Extract the (X, Y) coordinate from the center of the cell holding the provided text.  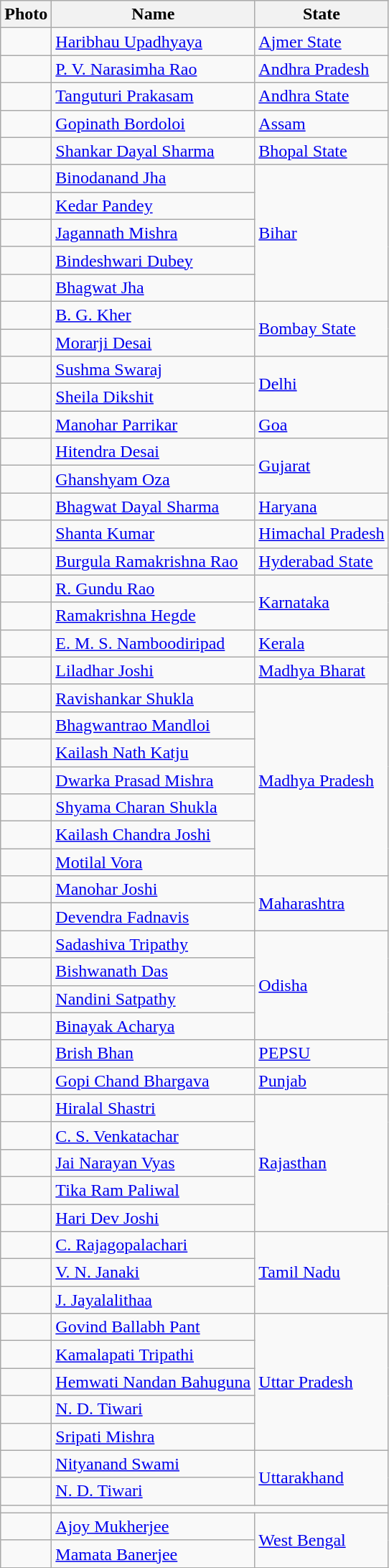
Shankar Dayal Sharma (154, 151)
West Bengal (322, 1540)
B. G. Kher (154, 315)
Binodanand Jha (154, 178)
Gopi Chand Bhargava (154, 1081)
Bihar (322, 233)
Kailash Chandra Joshi (154, 835)
Name (154, 14)
PEPSU (322, 1053)
V. N. Janaki (154, 1273)
Gujarat (322, 466)
Gopinath Bordoloi (154, 124)
Kedar Pandey (154, 206)
Morarji Desai (154, 343)
Brish Bhan (154, 1053)
Sheila Dikshit (154, 397)
Sadashiva Tripathy (154, 944)
Bhopal State (322, 151)
Himachal Pradesh (322, 534)
C. S. Venkatachar (154, 1135)
Shanta Kumar (154, 534)
Hemwati Nandan Bahuguna (154, 1382)
Binayak Acharya (154, 1026)
E. M. S. Namboodiripad (154, 643)
Kamalapati Tripathi (154, 1355)
Bindeshwari Dubey (154, 260)
Punjab (322, 1081)
Bhagwantrao Mandloi (154, 725)
Kerala (322, 643)
Govind Ballabh Pant (154, 1327)
Manohar Parrikar (154, 425)
Manohar Joshi (154, 890)
Tika Ram Paliwal (154, 1190)
Nandini Satpathy (154, 999)
State (322, 14)
Bishwanath Das (154, 972)
Andhra Pradesh (322, 69)
Ajoy Mukherjee (154, 1526)
Tanguturi Prakasam (154, 96)
Madhya Bharat (322, 670)
Assam (322, 124)
Maharashtra (322, 903)
Hitendra Desai (154, 452)
J. Jayalalithaa (154, 1300)
Motilal Vora (154, 862)
Kailash Nath Katju (154, 752)
Sushma Swaraj (154, 370)
Ajmer State (322, 42)
Shyama Charan Shukla (154, 808)
Madhya Pradesh (322, 780)
R. Gundu Rao (154, 589)
Goa (322, 425)
Tamil Nadu (322, 1273)
Mamata Banerjee (154, 1554)
Hyderabad State (322, 561)
Burgula Ramakrishna Rao (154, 561)
Bhagwat Jha (154, 287)
Andhra State (322, 96)
Liladhar Joshi (154, 670)
Haryana (322, 507)
Haribhau Upadhyaya (154, 42)
Uttarakhand (322, 1477)
Ramakrishna Hegde (154, 616)
Hiralal Shastri (154, 1108)
Hari Dev Joshi (154, 1218)
Devendra Fadnavis (154, 917)
Karnataka (322, 602)
Sripati Mishra (154, 1436)
Nityanand Swami (154, 1464)
Bombay State (322, 328)
Uttar Pradesh (322, 1382)
Odisha (322, 985)
Delhi (322, 384)
C. Rajagopalachari (154, 1245)
P. V. Narasimha Rao (154, 69)
Ravishankar Shukla (154, 698)
Jagannath Mishra (154, 233)
Jai Narayan Vyas (154, 1163)
Photo (26, 14)
Bhagwat Dayal Sharma (154, 507)
Dwarka Prasad Mishra (154, 780)
Rajasthan (322, 1163)
Ghanshyam Oza (154, 479)
